Return (x, y) of the center of cell containing provided text 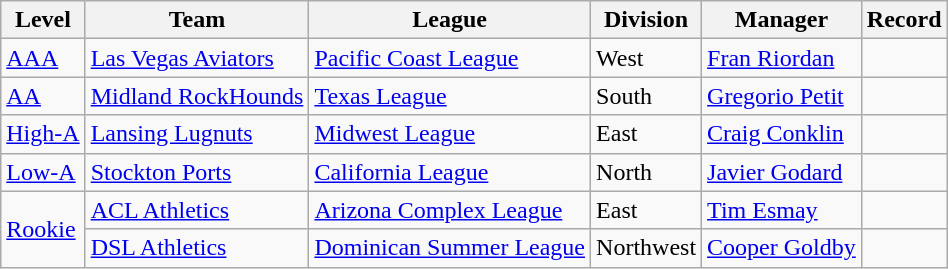
Lansing Lugnuts (197, 134)
Dominican Summer League (450, 248)
Arizona Complex League (450, 210)
Javier Godard (782, 172)
Northwest (646, 248)
Midland RockHounds (197, 96)
Craig Conklin (782, 134)
South (646, 96)
West (646, 58)
California League (450, 172)
DSL Athletics (197, 248)
Las Vegas Aviators (197, 58)
Level (43, 20)
ACL Athletics (197, 210)
Manager (782, 20)
AA (43, 96)
Low-A (43, 172)
High-A (43, 134)
Midwest League (450, 134)
Pacific Coast League (450, 58)
Rookie (43, 229)
Record (904, 20)
Texas League (450, 96)
Tim Esmay (782, 210)
Fran Riordan (782, 58)
Stockton Ports (197, 172)
North (646, 172)
AAA (43, 58)
League (450, 20)
Gregorio Petit (782, 96)
Team (197, 20)
Division (646, 20)
Cooper Goldby (782, 248)
